Return [X, Y] of the center of cell containing provided text 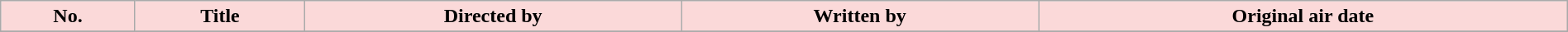
Directed by [493, 16]
No. [68, 16]
Original air date [1303, 16]
Written by [860, 16]
Title [220, 16]
